Return [X, Y] of the center of cell containing provided text 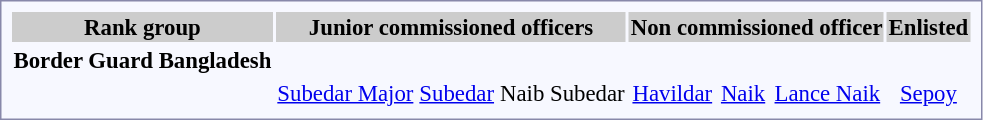
Non commissioned officer [756, 27]
Subedar Major [346, 93]
Rank group [142, 27]
Havildar [672, 93]
Border Guard Bangladesh [142, 60]
Sepoy [928, 93]
Subedar [457, 93]
Lance Naik [828, 93]
Naik [742, 93]
Enlisted [928, 27]
Junior commissioned officers [451, 27]
Naib Subedar [563, 93]
